From the cell containing the given text, extract its center point as [X, Y] coordinate. 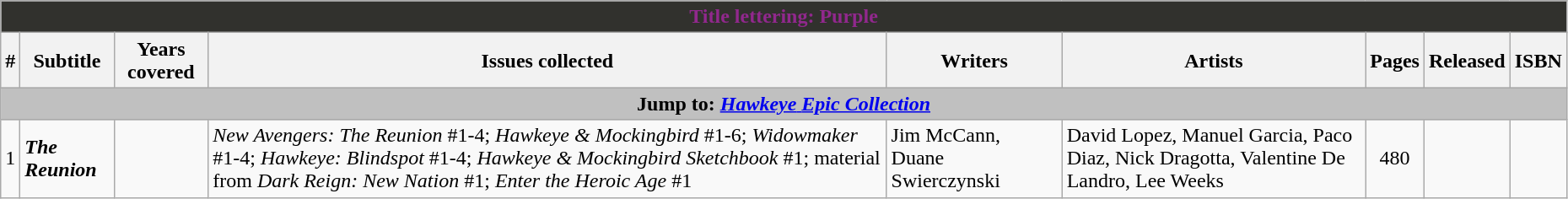
1 [10, 159]
Jump to: Hawkeye Epic Collection [784, 104]
David Lopez, Manuel Garcia, Paco Diaz, Nick Dragotta, Valentine De Landro, Lee Weeks [1214, 159]
Issues collected [547, 61]
ISBN [1538, 61]
The Reunion [67, 159]
Jim McCann, Duane Swierczynski [974, 159]
Released [1467, 61]
Subtitle [67, 61]
480 [1395, 159]
Pages [1395, 61]
# [10, 61]
Artists [1214, 61]
Years covered [161, 61]
Writers [974, 61]
Title lettering: Purple [784, 17]
